Locate the cell with the specified text and output its (x, y) center coordinate. 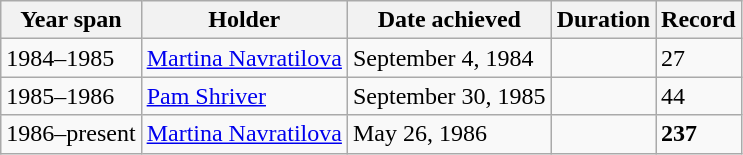
Year span (71, 20)
September 30, 1985 (449, 96)
1986–present (71, 134)
Holder (244, 20)
27 (699, 58)
Pam Shriver (244, 96)
237 (699, 134)
May 26, 1986 (449, 134)
1984–1985 (71, 58)
Date achieved (449, 20)
1985–1986 (71, 96)
September 4, 1984 (449, 58)
Duration (603, 20)
Record (699, 20)
44 (699, 96)
